Provide the [x, y] coordinate of the cell's center where the given text is located.  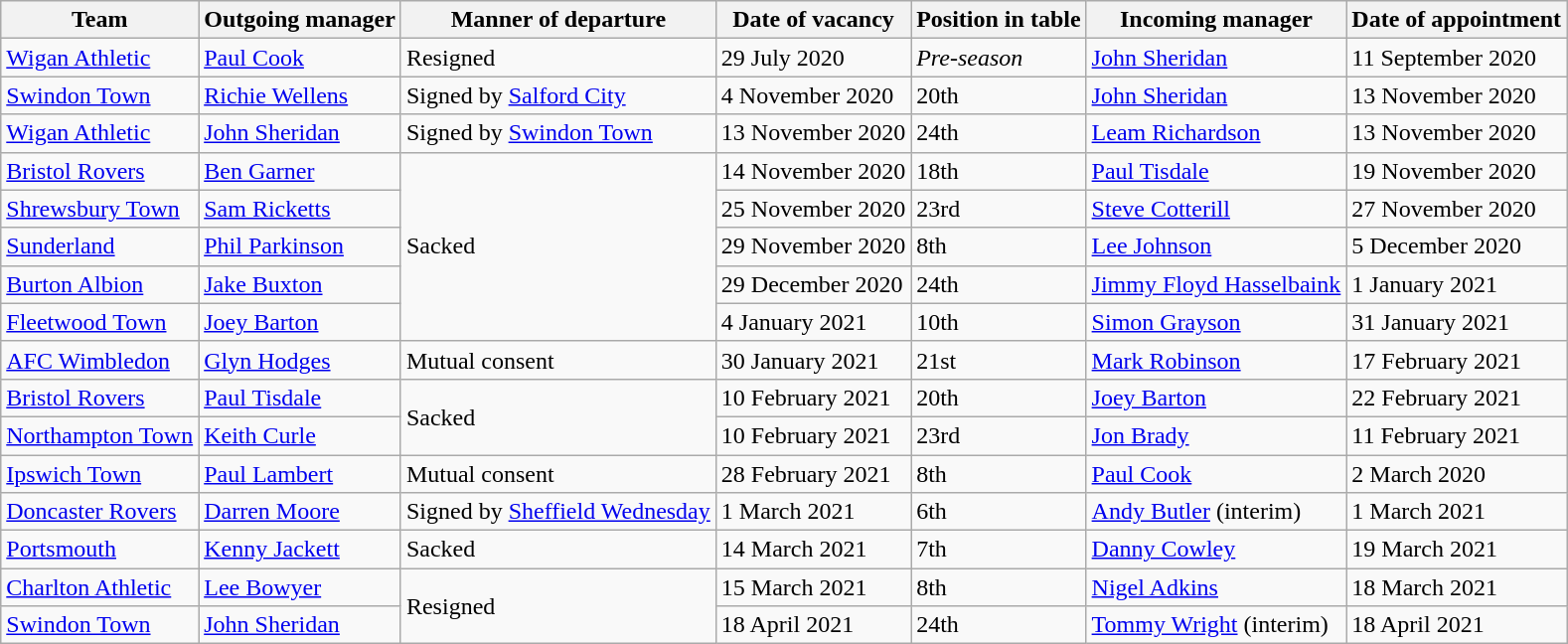
Richie Wellens [300, 95]
Signed by Salford City [558, 95]
Nigel Adkins [1216, 587]
Doncaster Rovers [99, 512]
14 March 2021 [813, 550]
AFC Wimbledon [99, 360]
Outgoing manager [300, 20]
Jon Brady [1216, 435]
17 February 2021 [1457, 360]
Simon Grayson [1216, 322]
Ben Garner [300, 171]
4 January 2021 [813, 322]
Sunderland [99, 246]
Portsmouth [99, 550]
Paul Lambert [300, 474]
29 November 2020 [813, 246]
Signed by Sheffield Wednesday [558, 512]
Glyn Hodges [300, 360]
10th [999, 322]
Sam Ricketts [300, 209]
18th [999, 171]
Tommy Wright (interim) [1216, 625]
30 January 2021 [813, 360]
11 February 2021 [1457, 435]
Kenny Jackett [300, 550]
14 November 2020 [813, 171]
Fleetwood Town [99, 322]
Keith Curle [300, 435]
2 March 2020 [1457, 474]
Signed by Swindon Town [558, 133]
1 January 2021 [1457, 284]
29 December 2020 [813, 284]
19 March 2021 [1457, 550]
18 March 2021 [1457, 587]
4 November 2020 [813, 95]
15 March 2021 [813, 587]
21st [999, 360]
Charlton Athletic [99, 587]
Jimmy Floyd Hasselbaink [1216, 284]
Andy Butler (interim) [1216, 512]
Danny Cowley [1216, 550]
Mark Robinson [1216, 360]
Steve Cotterill [1216, 209]
Ipswich Town [99, 474]
5 December 2020 [1457, 246]
6th [999, 512]
Jake Buxton [300, 284]
7th [999, 550]
Lee Johnson [1216, 246]
Date of vacancy [813, 20]
Date of appointment [1457, 20]
19 November 2020 [1457, 171]
Northampton Town [99, 435]
Pre-season [999, 58]
Position in table [999, 20]
Phil Parkinson [300, 246]
29 July 2020 [813, 58]
31 January 2021 [1457, 322]
Shrewsbury Town [99, 209]
Team [99, 20]
Leam Richardson [1216, 133]
28 February 2021 [813, 474]
Manner of departure [558, 20]
25 November 2020 [813, 209]
Burton Albion [99, 284]
27 November 2020 [1457, 209]
11 September 2020 [1457, 58]
22 February 2021 [1457, 398]
Darren Moore [300, 512]
Lee Bowyer [300, 587]
Incoming manager [1216, 20]
